Return the (x, y) coordinate for the center point of the cell that contains the specified text.  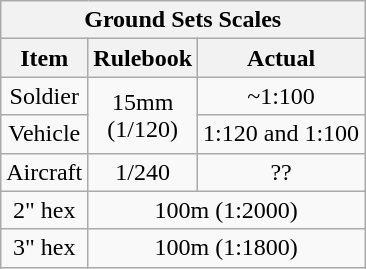
100m (1:2000) (226, 210)
2" hex (44, 210)
Item (44, 58)
100m (1:1800) (226, 248)
3" hex (44, 248)
Ground Sets Scales (183, 20)
Aircraft (44, 172)
15mm (1/120) (143, 115)
Soldier (44, 96)
Vehicle (44, 134)
Actual (282, 58)
1/240 (143, 172)
1:120 and 1:100 (282, 134)
~1:100 (282, 96)
?? (282, 172)
Rulebook (143, 58)
